Return (X, Y) of the center of cell containing provided text 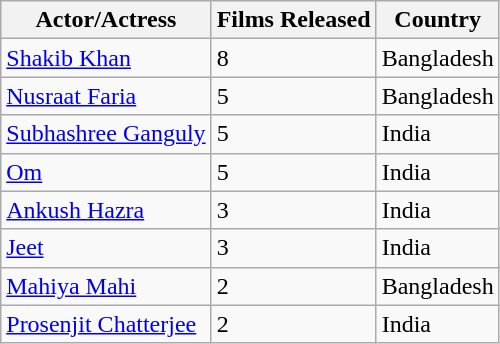
Jeet (106, 248)
Nusraat Faria (106, 96)
Shakib Khan (106, 58)
Films Released (294, 20)
Prosenjit Chatterjee (106, 324)
Actor/Actress (106, 20)
Mahiya Mahi (106, 286)
Subhashree Ganguly (106, 134)
8 (294, 58)
Om (106, 172)
Country (438, 20)
Ankush Hazra (106, 210)
